Return (X, Y) of the center of cell containing provided text 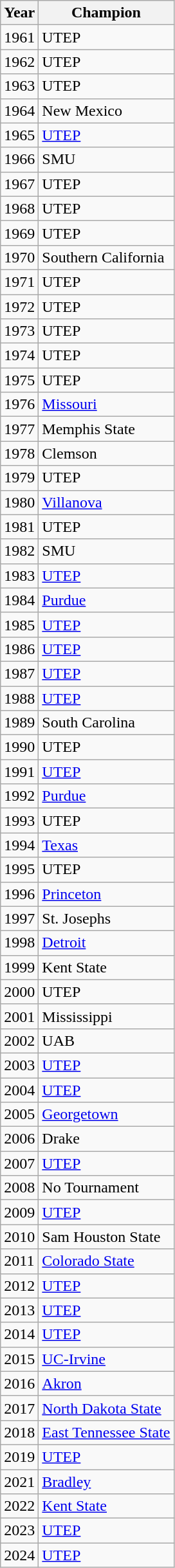
1973 (19, 331)
1996 (19, 894)
Year (19, 13)
Sam Houston State (106, 1237)
Clemson (106, 453)
2021 (19, 1481)
2009 (19, 1212)
2016 (19, 1383)
2013 (19, 1310)
1980 (19, 502)
1981 (19, 527)
2022 (19, 1506)
1995 (19, 870)
1982 (19, 551)
1987 (19, 673)
Villanova (106, 502)
No Tournament (106, 1188)
1979 (19, 478)
1978 (19, 453)
1961 (19, 37)
1966 (19, 160)
Akron (106, 1383)
1969 (19, 233)
2023 (19, 1531)
Princeton (106, 894)
2004 (19, 1090)
1988 (19, 698)
Colorado State (106, 1261)
1983 (19, 576)
2019 (19, 1457)
Detroit (106, 943)
New Mexico (106, 111)
2018 (19, 1432)
Texas (106, 845)
1967 (19, 184)
1977 (19, 429)
2010 (19, 1237)
St. Josephs (106, 918)
1976 (19, 405)
1990 (19, 747)
1962 (19, 62)
2015 (19, 1359)
1985 (19, 624)
1989 (19, 723)
1997 (19, 918)
1971 (19, 282)
1993 (19, 821)
Champion (106, 13)
2003 (19, 1065)
1986 (19, 649)
Bradley (106, 1481)
2008 (19, 1188)
1970 (19, 257)
Georgetown (106, 1115)
Drake (106, 1139)
1992 (19, 796)
2011 (19, 1261)
Missouri (106, 405)
North Dakota State (106, 1408)
UC-Irvine (106, 1359)
2012 (19, 1286)
1963 (19, 86)
Southern California (106, 257)
1994 (19, 845)
2024 (19, 1555)
2007 (19, 1163)
UAB (106, 1041)
2000 (19, 992)
2001 (19, 1016)
1984 (19, 600)
2014 (19, 1335)
Memphis State (106, 429)
2005 (19, 1115)
1965 (19, 135)
South Carolina (106, 723)
1975 (19, 380)
1991 (19, 772)
1998 (19, 943)
1964 (19, 111)
Mississippi (106, 1016)
2006 (19, 1139)
2002 (19, 1041)
1968 (19, 208)
1972 (19, 307)
East Tennessee State (106, 1432)
1999 (19, 967)
1974 (19, 356)
2017 (19, 1408)
